Scan for the cell matching the given text and deliver its (x, y) coordinate at center. 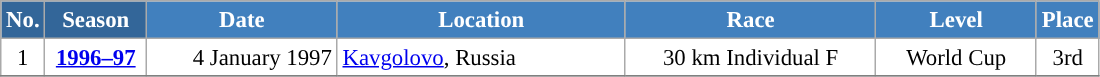
Season (96, 20)
30 km Individual F (750, 58)
3rd (1067, 58)
Level (956, 20)
Location (481, 20)
1996–97 (96, 58)
No. (23, 20)
Race (750, 20)
4 January 1997 (242, 58)
Date (242, 20)
1 (23, 58)
Kavgolovo, Russia (481, 58)
Place (1067, 20)
World Cup (956, 58)
